Extract the (X, Y) coordinate from the center of the cell holding the provided text.  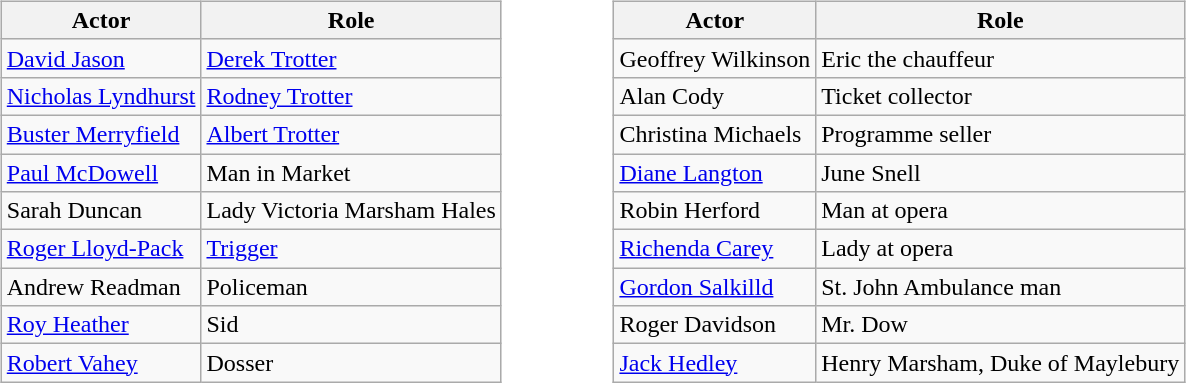
June Snell (1000, 173)
Sarah Duncan (101, 211)
Sid (351, 325)
Jack Hedley (715, 363)
Alan Cody (715, 96)
Roy Heather (101, 325)
Lady Victoria Marsham Hales (351, 211)
Man in Market (351, 173)
Dosser (351, 363)
Robin Herford (715, 211)
St. John Ambulance man (1000, 287)
Gordon Salkilld (715, 287)
Man at opera (1000, 211)
Christina Michaels (715, 134)
Robert Vahey (101, 363)
Trigger (351, 249)
David Jason (101, 58)
Lady at opera (1000, 249)
Albert Trotter (351, 134)
Derek Trotter (351, 58)
Mr. Dow (1000, 325)
Nicholas Lyndhurst (101, 96)
Programme seller (1000, 134)
Rodney Trotter (351, 96)
Geoffrey Wilkinson (715, 58)
Buster Merryfield (101, 134)
Henry Marsham, Duke of Maylebury (1000, 363)
Ticket collector (1000, 96)
Roger Lloyd-Pack (101, 249)
Paul McDowell (101, 173)
Roger Davidson (715, 325)
Policeman (351, 287)
Andrew Readman (101, 287)
Eric the chauffeur (1000, 58)
Diane Langton (715, 173)
Richenda Carey (715, 249)
